Capture the cell that displays the provided text and extract its (x, y) central coordinate. 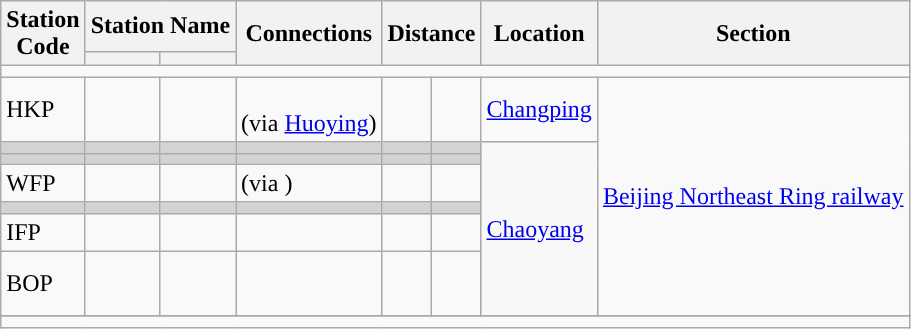
Changping (539, 110)
WFP (43, 183)
(via Huoying) (309, 110)
Beijing Northeast Ring railway (753, 196)
BOP (43, 284)
Connections (309, 34)
IFP (43, 232)
Chaoyang (539, 229)
StationCode (43, 34)
Location (539, 34)
(via ) (309, 183)
Section (753, 34)
Distance (432, 34)
Station Name (160, 26)
HKP (43, 110)
